Extract the (x, y) coordinate from the center of the cell holding the provided text.  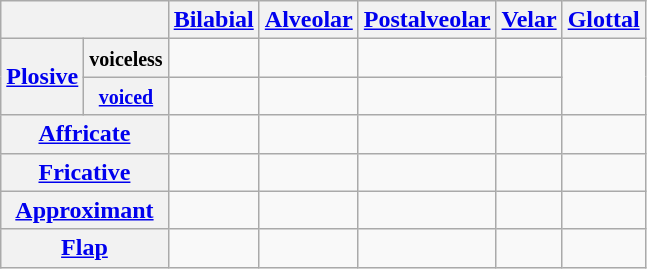
Alveolar (308, 20)
Velar (529, 20)
Approximant (84, 210)
Fricative (84, 172)
Plosive (42, 77)
voiceless (126, 58)
Bilabial (214, 20)
Flap (84, 248)
Glottal (604, 20)
voiced (126, 96)
Postalveolar (427, 20)
Affricate (84, 134)
